Provide the (x, y) coordinate of the cell's center where the given text is located.  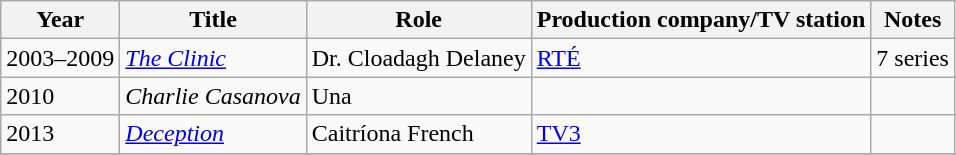
Year (60, 20)
The Clinic (213, 58)
RTÉ (701, 58)
2010 (60, 96)
Caitríona French (418, 134)
TV3 (701, 134)
2003–2009 (60, 58)
Deception (213, 134)
Title (213, 20)
Notes (913, 20)
7 series (913, 58)
Charlie Casanova (213, 96)
Role (418, 20)
Production company/TV station (701, 20)
Dr. Cloadagh Delaney (418, 58)
Una (418, 96)
2013 (60, 134)
